From the cell containing the given text, extract its center point as (x, y) coordinate. 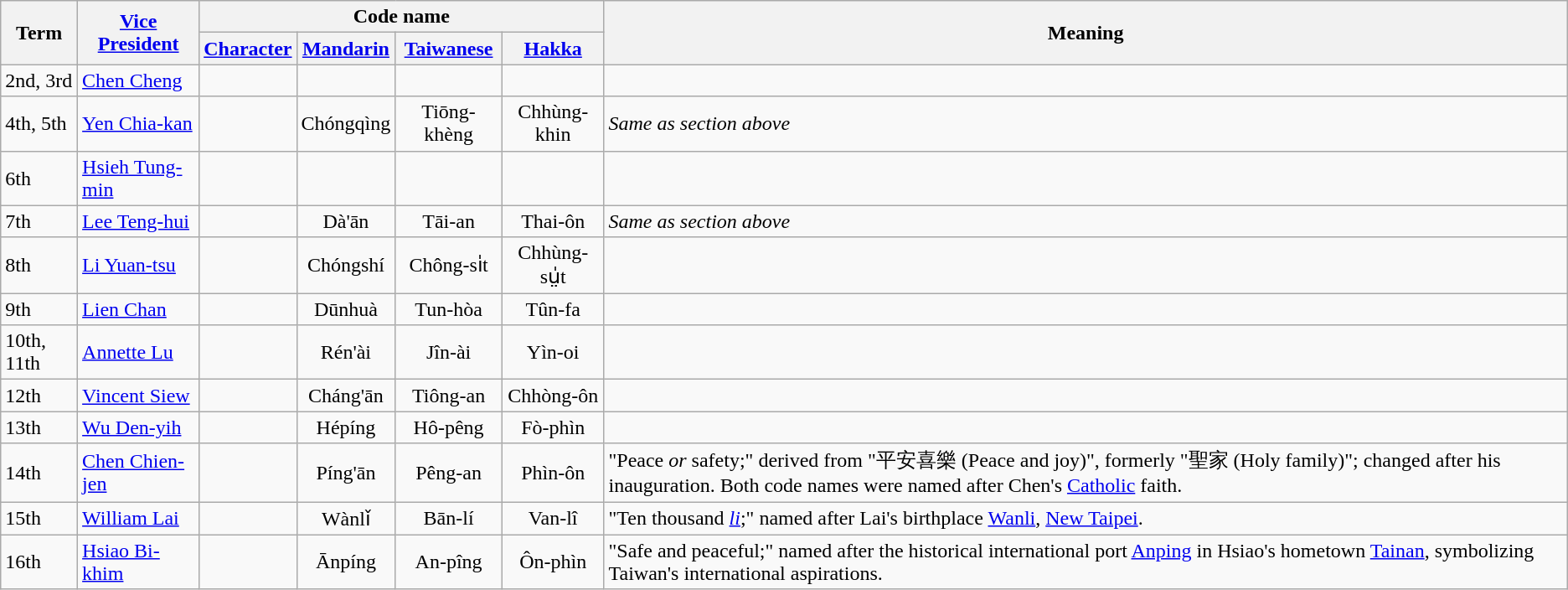
10th, 11th (39, 352)
Li Yuan-tsu (139, 265)
Bān-lí (449, 518)
Chóngqìng (346, 124)
Vincent Siew (139, 396)
Lien Chan (139, 309)
Ānpíng (346, 562)
Chhòng-ôn (553, 396)
Chóngshí (346, 265)
7th (39, 221)
Jîn-ài (449, 352)
Hépíng (346, 427)
4th, 5th (39, 124)
William Lai (139, 518)
Lee Teng-hui (139, 221)
Character (248, 49)
9th (39, 309)
Píng'ān (346, 473)
Chen Cheng (139, 80)
Meaning (1086, 33)
Wànlǐ (346, 518)
Yìn-oi (553, 352)
"Ten thousand li;" named after Lai's birthplace Wanli, New Taipei. (1086, 518)
Van-lî (553, 518)
Chông-si̍t (449, 265)
15th (39, 518)
Ôn-phìn (553, 562)
Dūnhuà (346, 309)
Chen Chien-jen (139, 473)
Wu Den-yih (139, 427)
Pêng-an (449, 473)
Thai-ôn (553, 221)
Code name (402, 17)
Fò-phìn (553, 427)
Chhùng-sṳ̍t (553, 265)
6th (39, 178)
"Safe and peaceful;" named after the historical international port Anping in Hsiao's hometown Tainan, symbolizing Taiwan's international aspirations. (1086, 562)
Hakka (553, 49)
2nd, 3rd (39, 80)
Rén'ài (346, 352)
12th (39, 396)
16th (39, 562)
8th (39, 265)
Annette Lu (139, 352)
Tiông-an (449, 396)
Phìn-ôn (553, 473)
Term (39, 33)
Hô-pêng (449, 427)
Chhùng-khin (553, 124)
An-pîng (449, 562)
Yen Chia-kan (139, 124)
Cháng'ān (346, 396)
Dà'ān (346, 221)
Taiwanese (449, 49)
Tûn-fa (553, 309)
13th (39, 427)
14th (39, 473)
Tun-hòa (449, 309)
Tiōng-khèng (449, 124)
Hsieh Tung-min (139, 178)
Hsiao Bi-khim (139, 562)
Tāi-an (449, 221)
Mandarin (346, 49)
Vice President (139, 33)
